Return (X, Y) of the center of cell containing provided text 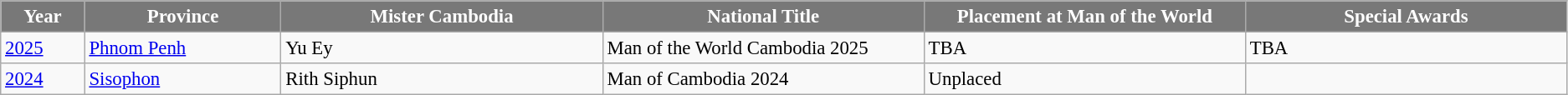
Special Awards (1406, 17)
Rith Siphun (442, 79)
Phnom Penh (182, 48)
Yu Ey (442, 48)
Sisophon (182, 79)
2025 (43, 48)
National Title (763, 17)
Man of the World Cambodia 2025 (763, 48)
Placement at Man of the World (1084, 17)
2024 (43, 79)
Man of Cambodia 2024 (763, 79)
Mister Cambodia (442, 17)
Province (182, 17)
Year (43, 17)
Unplaced (1084, 79)
